Provide the [x, y] coordinate of the cell's center where the given text is located.  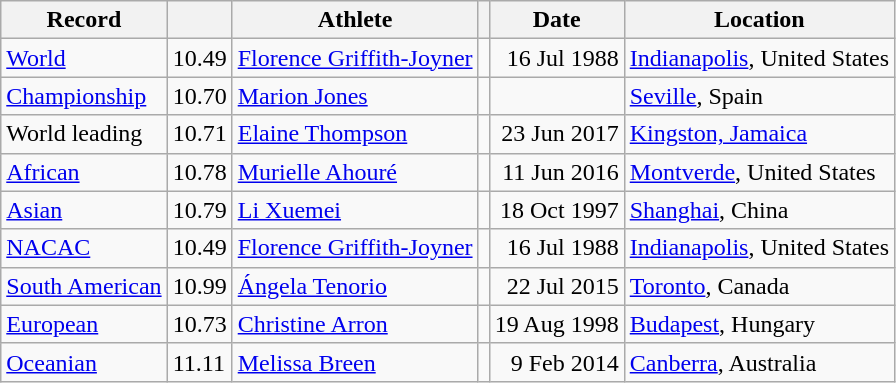
Championship [84, 96]
11 Jun 2016 [556, 172]
Murielle Ahouré [355, 172]
Athlete [355, 20]
Kingston, Jamaica [759, 134]
Shanghai, China [759, 210]
African [84, 172]
World [84, 58]
Location [759, 20]
9 Feb 2014 [556, 362]
18 Oct 1997 [556, 210]
World leading [84, 134]
10.70 [200, 96]
Seville, Spain [759, 96]
NACAC [84, 248]
European [84, 324]
10.78 [200, 172]
10.71 [200, 134]
South American [84, 286]
Asian [84, 210]
10.73 [200, 324]
22 Jul 2015 [556, 286]
Marion Jones [355, 96]
10.99 [200, 286]
Melissa Breen [355, 362]
Li Xuemei [355, 210]
19 Aug 1998 [556, 324]
10.79 [200, 210]
Date [556, 20]
Christine Arron [355, 324]
Canberra, Australia [759, 362]
Elaine Thompson [355, 134]
Montverde, United States [759, 172]
Record [84, 20]
Budapest, Hungary [759, 324]
Toronto, Canada [759, 286]
11.11 [200, 362]
23 Jun 2017 [556, 134]
Oceanian [84, 362]
Ángela Tenorio [355, 286]
